Provide the (x, y) coordinate of the cell's center where the given text is located.  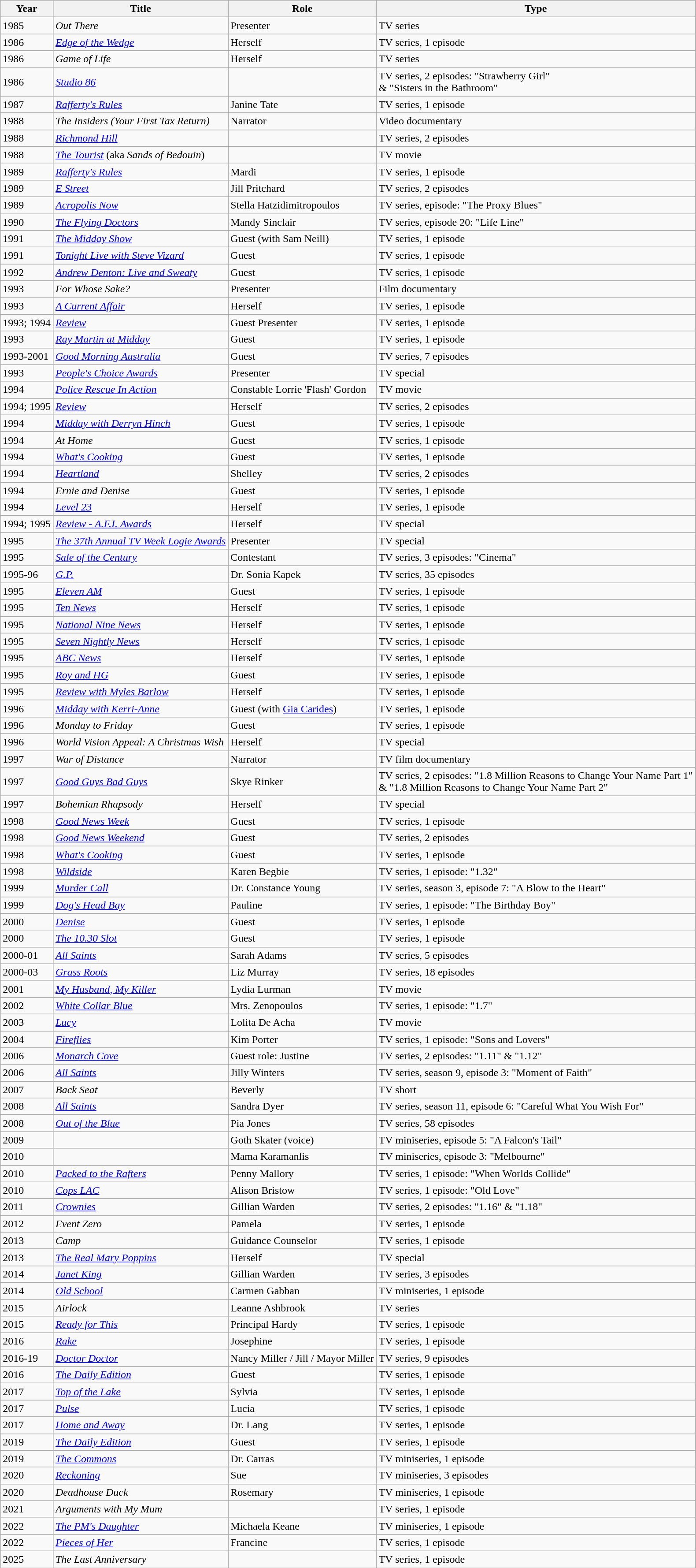
Sue (302, 1475)
2012 (27, 1224)
Guest (with Sam Neill) (302, 239)
Out of the Blue (140, 1123)
TV series, 7 episodes (536, 356)
TV film documentary (536, 759)
Lydia Lurman (302, 989)
2009 (27, 1140)
1993; 1994 (27, 323)
Ernie and Denise (140, 491)
Lucy (140, 1022)
TV series, 2 episodes: "1.16" & "1.18" (536, 1207)
TV series, 3 episodes (536, 1274)
TV series, 1 episode: "1.32" (536, 872)
Dr. Carras (302, 1459)
1990 (27, 222)
Guest role: Justine (302, 1056)
At Home (140, 440)
The PM's Daughter (140, 1526)
People's Choice Awards (140, 373)
Good News Week (140, 821)
Edge of the Wedge (140, 42)
Pauline (302, 905)
Studio 86 (140, 82)
Michaela Keane (302, 1526)
The Tourist (aka Sands of Bedouin) (140, 155)
1995-96 (27, 574)
2004 (27, 1039)
Josephine (302, 1341)
TV series, 3 episodes: "Cinema" (536, 558)
The Midday Show (140, 239)
Contestant (302, 558)
TV series, 1 episode: "1.7" (536, 1006)
The Commons (140, 1459)
The Last Anniversary (140, 1559)
Pulse (140, 1408)
E Street (140, 188)
Reckoning (140, 1475)
TV series, 9 episodes (536, 1358)
TV series, 35 episodes (536, 574)
2025 (27, 1559)
Old School (140, 1291)
Pieces of Her (140, 1542)
Good Guys Bad Guys (140, 782)
Video documentary (536, 121)
Seven Nightly News (140, 641)
2016-19 (27, 1358)
TV series, 1 episode: "Sons and Lovers" (536, 1039)
Dr. Sonia Kapek (302, 574)
TV series, 1 episode: "Old Love" (536, 1190)
Shelley (302, 473)
Title (140, 9)
Monarch Cove (140, 1056)
1985 (27, 26)
Bohemian Rhapsody (140, 804)
TV series, 58 episodes (536, 1123)
TV miniseries, 3 episodes (536, 1475)
ABC News (140, 658)
Good News Weekend (140, 838)
TV series, episode: "The Proxy Blues" (536, 205)
World Vision Appeal: A Christmas Wish (140, 742)
Level 23 (140, 507)
Tonight Live with Steve Vizard (140, 256)
Role (302, 9)
Police Rescue In Action (140, 390)
2003 (27, 1022)
Monday to Friday (140, 725)
Deadhouse Duck (140, 1492)
Heartland (140, 473)
My Husband, My Killer (140, 989)
Rosemary (302, 1492)
Film documentary (536, 289)
Penny Mallory (302, 1173)
Review - A.F.I. Awards (140, 524)
Grass Roots (140, 972)
Dr. Constance Young (302, 888)
Out There (140, 26)
TV series, episode 20: "Life Line" (536, 222)
Kim Porter (302, 1039)
Francine (302, 1542)
Sandra Dyer (302, 1106)
TV series, 5 episodes (536, 955)
The Flying Doctors (140, 222)
Jill Pritchard (302, 188)
G.P. (140, 574)
Janine Tate (302, 104)
Mardi (302, 171)
The Real Mary Poppins (140, 1257)
TV series, 2 episodes: "1.8 Million Reasons to Change Your Name Part 1"& "1.8 Million Reasons to Change Your Name Part 2" (536, 782)
Doctor Doctor (140, 1358)
Lolita De Acha (302, 1022)
Principal Hardy (302, 1325)
TV series, 2 episodes: "1.11" & "1.12" (536, 1056)
TV series, 2 episodes: "Strawberry Girl"& "Sisters in the Bathroom" (536, 82)
Type (536, 9)
1993-2001 (27, 356)
Denise (140, 922)
Goth Skater (voice) (302, 1140)
Good Morning Australia (140, 356)
Crownies (140, 1207)
TV series, season 11, episode 6: "Careful What You Wish For" (536, 1106)
Ray Martin at Midday (140, 339)
Alison Bristow (302, 1190)
Fireflies (140, 1039)
Mama Karamanlis (302, 1157)
Leanne Ashbrook (302, 1308)
Sale of the Century (140, 558)
Game of Life (140, 59)
Skye Rinker (302, 782)
Ready for This (140, 1325)
Lucia (302, 1408)
Airlock (140, 1308)
1987 (27, 104)
2021 (27, 1509)
2011 (27, 1207)
1992 (27, 272)
The 37th Annual TV Week Logie Awards (140, 541)
Richmond Hill (140, 138)
Carmen Gabban (302, 1291)
TV short (536, 1090)
A Current Affair (140, 306)
Pamela (302, 1224)
TV series, 1 episode: "When Worlds Collide" (536, 1173)
Mandy Sinclair (302, 222)
The Insiders (Your First Tax Return) (140, 121)
Arguments with My Mum (140, 1509)
Mrs. Zenopoulos (302, 1006)
TV series, season 3, episode 7: "A Blow to the Heart" (536, 888)
Jilly Winters (302, 1073)
Back Seat (140, 1090)
National Nine News (140, 625)
Nancy Miller / Jill / Mayor Miller (302, 1358)
Eleven AM (140, 591)
TV series, season 9, episode 3: "Moment of Faith" (536, 1073)
Rake (140, 1341)
Constable Lorrie 'Flash' Gordon (302, 390)
White Collar Blue (140, 1006)
Pia Jones (302, 1123)
TV series, 18 episodes (536, 972)
Acropolis Now (140, 205)
War of Distance (140, 759)
Guest (with Gia Carides) (302, 708)
Dr. Lang (302, 1425)
2000-01 (27, 955)
TV series, 1 episode: "The Birthday Boy" (536, 905)
Midday with Derryn Hinch (140, 423)
Top of the Lake (140, 1392)
Murder Call (140, 888)
Packed to the Rafters (140, 1173)
2001 (27, 989)
Event Zero (140, 1224)
The 10.30 Slot (140, 939)
Home and Away (140, 1425)
Karen Begbie (302, 872)
Beverly (302, 1090)
2002 (27, 1006)
Janet King (140, 1274)
Cops LAC (140, 1190)
Stella Hatzidimitropoulos (302, 205)
Review with Myles Barlow (140, 692)
TV miniseries, episode 3: "Melbourne" (536, 1157)
TV miniseries, episode 5: "A Falcon's Tail" (536, 1140)
Midday with Kerri-Anne (140, 708)
Andrew Denton: Live and Sweaty (140, 272)
2000-03 (27, 972)
For Whose Sake? (140, 289)
Roy and HG (140, 675)
Dog's Head Bay (140, 905)
Guidance Counselor (302, 1240)
Camp (140, 1240)
Wildside (140, 872)
Sylvia (302, 1392)
Guest Presenter (302, 323)
Liz Murray (302, 972)
Ten News (140, 608)
2007 (27, 1090)
Year (27, 9)
Sarah Adams (302, 955)
